Capture the cell that displays the provided text and extract its [x, y] central coordinate. 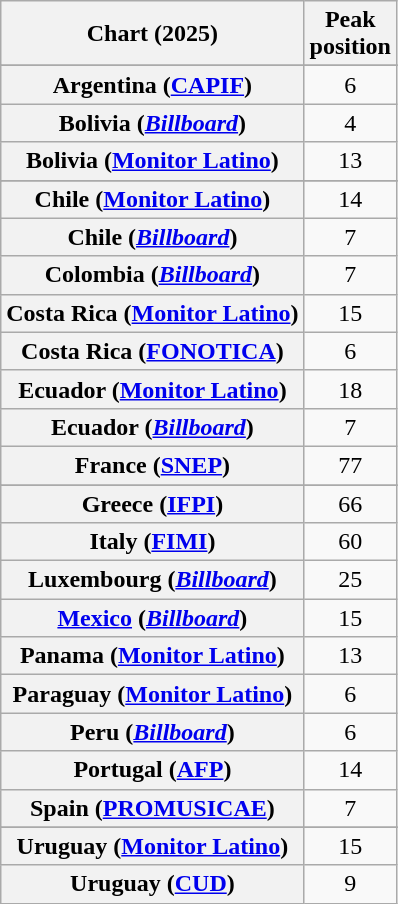
Luxembourg (Billboard) [152, 580]
60 [350, 542]
9 [350, 884]
Greece (IFPI) [152, 503]
Mexico (Billboard) [152, 618]
Chart (2025) [152, 34]
66 [350, 503]
Costa Rica (Monitor Latino) [152, 313]
18 [350, 389]
Bolivia (Monitor Latino) [152, 161]
Argentina (CAPIF) [152, 85]
Uruguay (Monitor Latino) [152, 846]
France (SNEP) [152, 465]
25 [350, 580]
Paraguay (Monitor Latino) [152, 694]
Peakposition [350, 34]
Ecuador (Billboard) [152, 427]
Bolivia (Billboard) [152, 123]
Colombia (Billboard) [152, 275]
Ecuador (Monitor Latino) [152, 389]
Chile (Billboard) [152, 237]
Portugal (AFP) [152, 770]
Costa Rica (FONOTICA) [152, 351]
Chile (Monitor Latino) [152, 199]
Peru (Billboard) [152, 732]
Italy (FIMI) [152, 542]
4 [350, 123]
77 [350, 465]
Spain (PROMUSICAE) [152, 808]
Panama (Monitor Latino) [152, 656]
Uruguay (CUD) [152, 884]
